Pinpoint the cell where the given text exists, returning its (X, Y) midpoint coordinate. 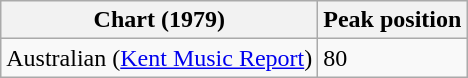
Peak position (392, 20)
Chart (1979) (160, 20)
Australian (Kent Music Report) (160, 58)
80 (392, 58)
